From the cell containing the given text, extract its center point as (X, Y) coordinate. 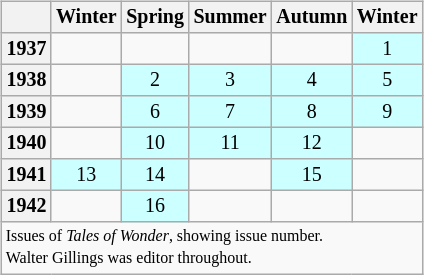
14 (154, 174)
1 (387, 48)
12 (312, 144)
Spring (154, 18)
3 (230, 80)
11 (230, 144)
6 (154, 112)
13 (86, 174)
1940 (26, 144)
7 (230, 112)
Autumn (312, 18)
1939 (26, 112)
16 (154, 206)
2 (154, 80)
15 (312, 174)
1942 (26, 206)
1941 (26, 174)
Issues of Tales of Wonder, showing issue number.Walter Gillings was editor throughout. (212, 248)
10 (154, 144)
Summer (230, 18)
9 (387, 112)
4 (312, 80)
1937 (26, 48)
1938 (26, 80)
5 (387, 80)
8 (312, 112)
